Pinpoint the cell where the given text exists, returning its (X, Y) midpoint coordinate. 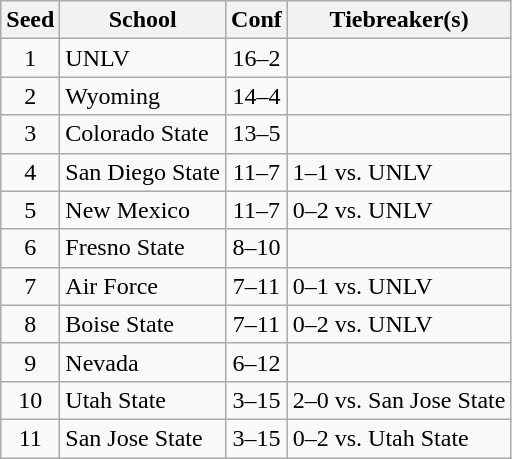
San Diego State (143, 172)
5 (30, 210)
16–2 (257, 58)
Air Force (143, 286)
13–5 (257, 134)
6–12 (257, 362)
2–0 vs. San Jose State (399, 400)
0–1 vs. UNLV (399, 286)
San Jose State (143, 438)
6 (30, 248)
9 (30, 362)
School (143, 20)
Fresno State (143, 248)
New Mexico (143, 210)
Utah State (143, 400)
Nevada (143, 362)
Tiebreaker(s) (399, 20)
11 (30, 438)
Wyoming (143, 96)
1–1 vs. UNLV (399, 172)
1 (30, 58)
Boise State (143, 324)
8 (30, 324)
2 (30, 96)
3 (30, 134)
Conf (257, 20)
4 (30, 172)
14–4 (257, 96)
10 (30, 400)
UNLV (143, 58)
8–10 (257, 248)
Colorado State (143, 134)
7 (30, 286)
Seed (30, 20)
0–2 vs. Utah State (399, 438)
